Provide the [X, Y] coordinate of the cell's center where the given text is located.  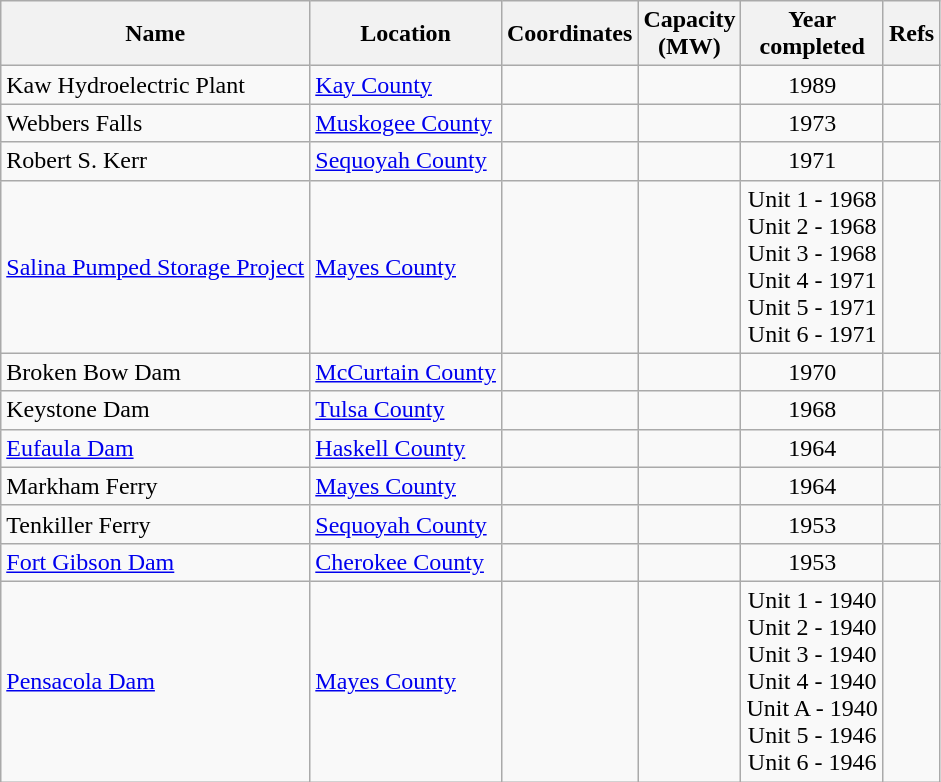
Markham Ferry [156, 486]
1989 [812, 85]
Unit 1 - 1968Unit 2 - 1968Unit 3 - 1968Unit 4 - 1971Unit 5 - 1971Unit 6 - 1971 [812, 266]
Fort Gibson Dam [156, 562]
Unit 1 - 1940Unit 2 - 1940Unit 3 - 1940Unit 4 - 1940Unit A - 1940Unit 5 - 1946Unit 6 - 1946 [812, 681]
Webbers Falls [156, 123]
Coordinates [569, 34]
1971 [812, 161]
Tulsa County [406, 410]
Broken Bow Dam [156, 372]
Tenkiller Ferry [156, 524]
Kay County [406, 85]
Kaw Hydroelectric Plant [156, 85]
Name [156, 34]
1973 [812, 123]
Cherokee County [406, 562]
Pensacola Dam [156, 681]
McCurtain County [406, 372]
Refs [911, 34]
Capacity(MW) [690, 34]
1970 [812, 372]
Location [406, 34]
Muskogee County [406, 123]
Keystone Dam [156, 410]
Yearcompleted [812, 34]
Eufaula Dam [156, 448]
Salina Pumped Storage Project [156, 266]
1968 [812, 410]
Robert S. Kerr [156, 161]
Haskell County [406, 448]
